For the text-containing cell, return its midpoint in [x, y] coordinate format. 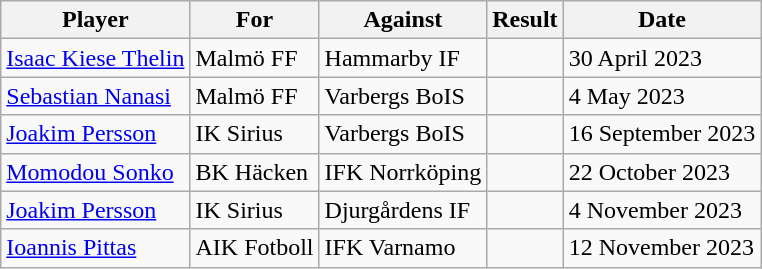
Date [662, 20]
Djurgårdens IF [403, 210]
AIK Fotboll [254, 248]
Momodou Sonko [96, 172]
Player [96, 20]
22 October 2023 [662, 172]
30 April 2023 [662, 58]
4 May 2023 [662, 96]
16 September 2023 [662, 134]
Result [525, 20]
BK Häcken [254, 172]
Sebastian Nanasi [96, 96]
For [254, 20]
Hammarby IF [403, 58]
4 November 2023 [662, 210]
Against [403, 20]
IFK Varnamo [403, 248]
12 November 2023 [662, 248]
Isaac Kiese Thelin [96, 58]
Ioannis Pittas [96, 248]
IFK Norrköping [403, 172]
